Pinpoint the cell where the given text exists, returning its (X, Y) midpoint coordinate. 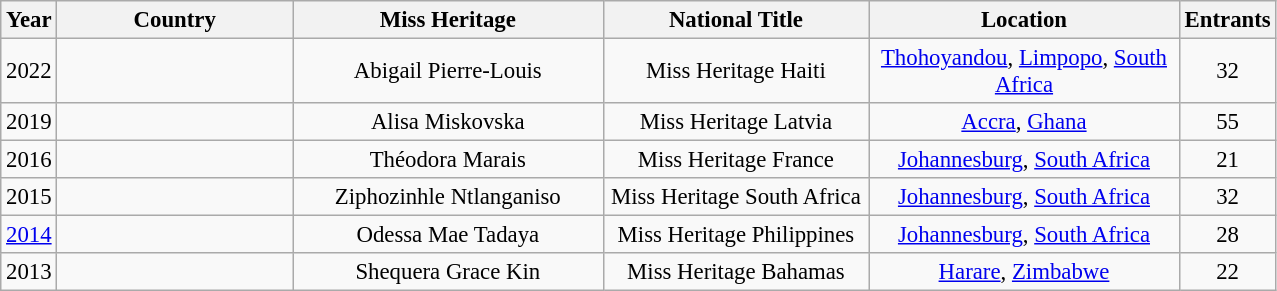
Alisa Miskovska (448, 122)
Théodora Marais (448, 160)
Accra, Ghana (1024, 122)
Miss Heritage Haiti (736, 72)
28 (1228, 235)
Miss Heritage France (736, 160)
2016 (29, 160)
Country (175, 20)
2019 (29, 122)
Odessa Mae Tadaya (448, 235)
Abigail Pierre-Louis (448, 72)
Miss Heritage Latvia (736, 122)
Location (1024, 20)
21 (1228, 160)
Miss Heritage South Africa (736, 197)
2022 (29, 72)
Ziphozinhle Ntlanganiso (448, 197)
Entrants (1228, 20)
2014 (29, 235)
55 (1228, 122)
National Title (736, 20)
Year (29, 20)
Miss Heritage (448, 20)
Miss Heritage Philippines (736, 235)
Thohoyandou, Limpopo, South Africa (1024, 72)
2015 (29, 197)
